For the text-containing cell, return its midpoint in (X, Y) coordinate format. 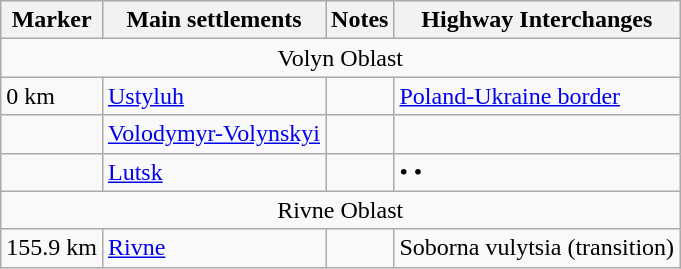
Rivne (214, 248)
Volyn Oblast (340, 58)
• • (537, 172)
Highway Interchanges (537, 20)
155.9 km (52, 248)
Rivne Oblast (340, 210)
Soborna vulytsia (transition) (537, 248)
Lutsk (214, 172)
Main settlements (214, 20)
Notes (360, 20)
0 km (52, 96)
Poland-Ukraine border (537, 96)
Volodymyr-Volynskyi (214, 134)
Ustyluh (214, 96)
Marker (52, 20)
